Identify which cell holds the provided text, then report its [X, Y] central coordinate. 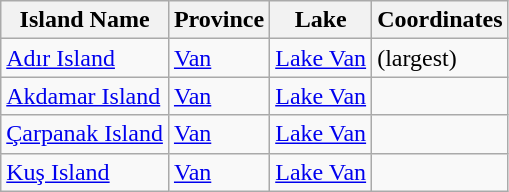
Island Name [85, 20]
Province [218, 20]
Çarpanak Island [85, 134]
Adır Island [85, 58]
(largest) [440, 58]
Coordinates [440, 20]
Lake [321, 20]
Kuş Island [85, 172]
Akdamar Island [85, 96]
